Return (x, y) of the center of cell containing provided text 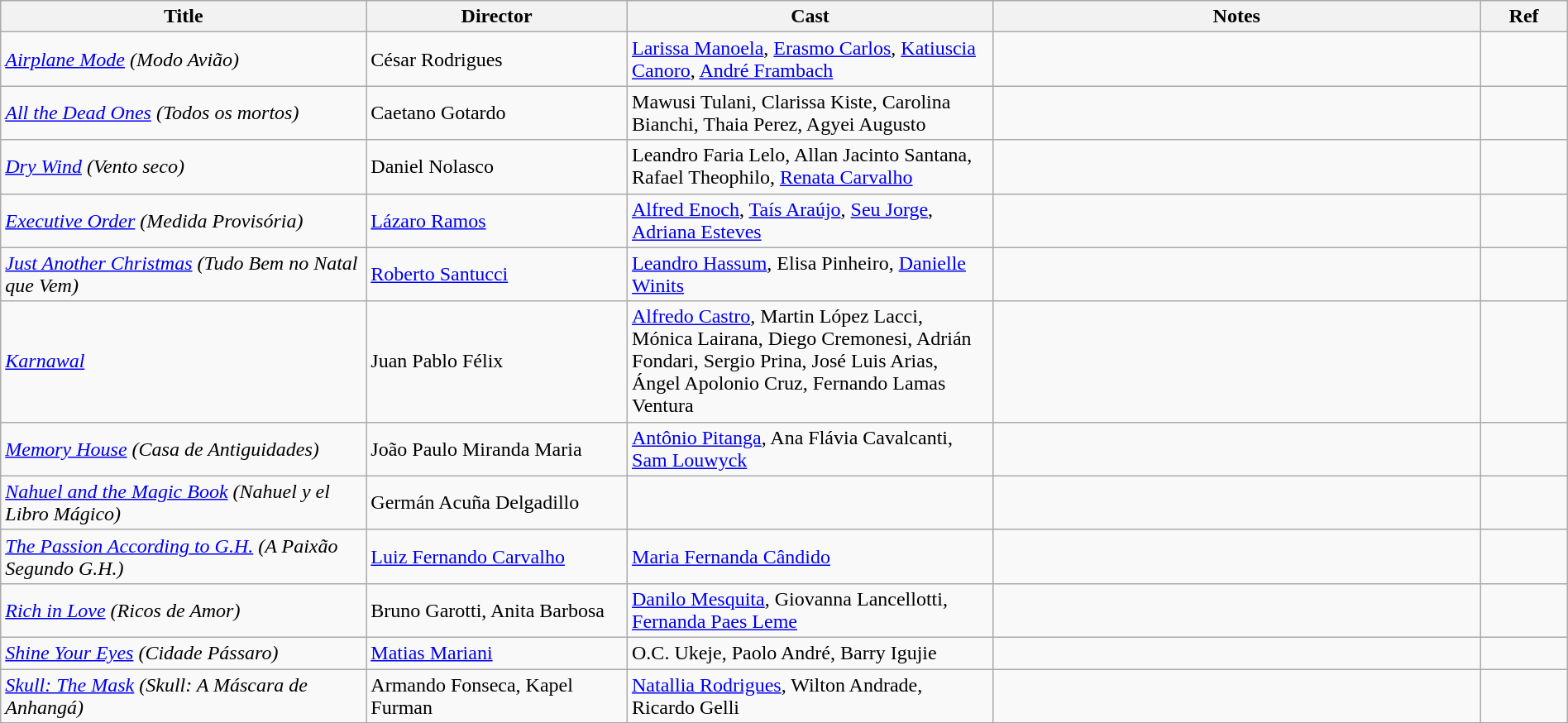
Natallia Rodrigues, Wilton Andrade, Ricardo Gelli (810, 695)
Alfred Enoch, Taís Araújo, Seu Jorge, Adriana Esteves (810, 220)
The Passion According to G.H. (A Paixão Segundo G.H.) (184, 556)
Leandro Faria Lelo, Allan Jacinto Santana, Rafael Theophilo, Renata Carvalho (810, 167)
O.C. Ukeje, Paolo André, Barry Igujie (810, 653)
Memory House (Casa de Antiguidades) (184, 448)
Shine Your Eyes (Cidade Pássaro) (184, 653)
Just Another Christmas (Tudo Bem no Natal que Vem) (184, 275)
Larissa Manoela, Erasmo Carlos, Katiuscia Canoro, André Frambach (810, 60)
Bruno Garotti, Anita Barbosa (497, 610)
Director (497, 17)
Luiz Fernando Carvalho (497, 556)
Nahuel and the Magic Book (Nahuel y el Libro Mágico) (184, 503)
Skull: The Mask (Skull: A Máscara de Anhangá) (184, 695)
Danilo Mesquita, Giovanna Lancellotti, Fernanda Paes Leme (810, 610)
Notes (1237, 17)
Juan Pablo Félix (497, 361)
Germán Acuña Delgadillo (497, 503)
Roberto Santucci (497, 275)
César Rodrigues (497, 60)
Executive Order (Medida Provisória) (184, 220)
Leandro Hassum, Elisa Pinheiro, Danielle Winits (810, 275)
Cast (810, 17)
Mawusi Tulani, Clarissa Kiste, Carolina Bianchi, Thaia Perez, Agyei Augusto (810, 113)
Rich in Love (Ricos de Amor) (184, 610)
All the Dead Ones (Todos os mortos) (184, 113)
Ref (1523, 17)
João Paulo Miranda Maria (497, 448)
Karnawal (184, 361)
Daniel Nolasco (497, 167)
Caetano Gotardo (497, 113)
Armando Fonseca, Kapel Furman (497, 695)
Title (184, 17)
Dry Wind (Vento seco) (184, 167)
Airplane Mode (Modo Avião) (184, 60)
Antônio Pitanga, Ana Flávia Cavalcanti, Sam Louwyck (810, 448)
Maria Fernanda Cândido (810, 556)
Lázaro Ramos (497, 220)
Matias Mariani (497, 653)
